Capture the cell that displays the provided text and extract its [X, Y] central coordinate. 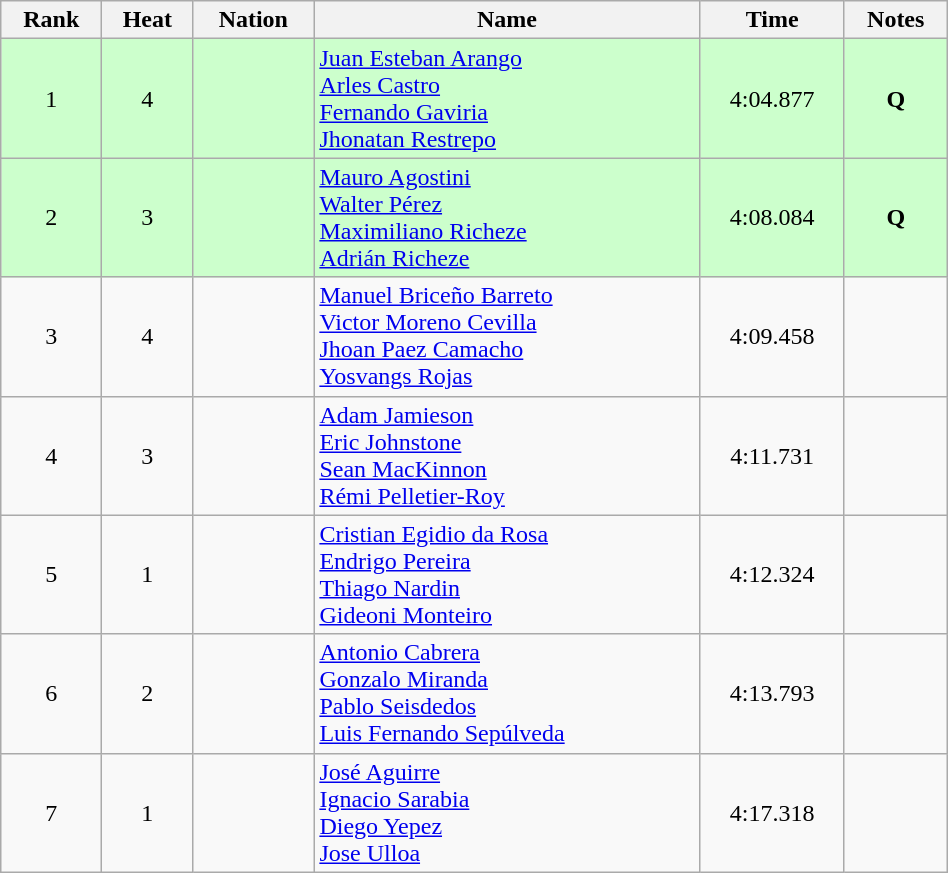
Heat [148, 20]
Nation [254, 20]
4:12.324 [772, 574]
Cristian Egidio da RosaEndrigo PereiraThiago NardinGideoni Monteiro [507, 574]
Time [772, 20]
4:08.084 [772, 218]
Adam JamiesonEric JohnstoneSean MacKinnonRémi Pelletier-Roy [507, 456]
4:17.318 [772, 812]
6 [52, 694]
José AguirreIgnacio SarabiaDiego YepezJose Ulloa [507, 812]
Rank [52, 20]
5 [52, 574]
4:04.877 [772, 98]
Mauro AgostiniWalter PérezMaximiliano RichezeAdrián Richeze [507, 218]
Antonio CabreraGonzalo MirandaPablo SeisdedosLuis Fernando Sepúlveda [507, 694]
4:13.793 [772, 694]
4:11.731 [772, 456]
Notes [896, 20]
4:09.458 [772, 336]
Juan Esteban ArangoArles CastroFernando GaviriaJhonatan Restrepo [507, 98]
7 [52, 812]
Name [507, 20]
Manuel Briceño BarretoVictor Moreno CevillaJhoan Paez CamachoYosvangs Rojas [507, 336]
